Locate the cell with the specified text and output its (X, Y) center coordinate. 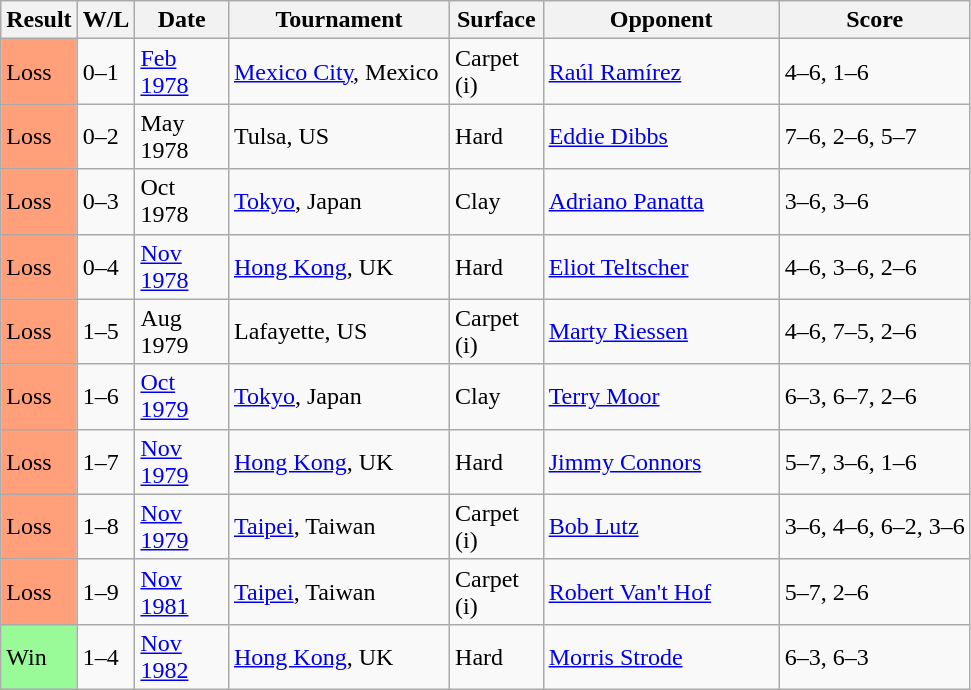
Score (874, 20)
0–3 (106, 202)
Lafayette, US (338, 332)
1–4 (106, 656)
Raúl Ramírez (661, 72)
4–6, 1–6 (874, 72)
Surface (497, 20)
Nov 1981 (182, 592)
Terry Moor (661, 396)
1–9 (106, 592)
3–6, 4–6, 6–2, 3–6 (874, 526)
6–3, 6–3 (874, 656)
7–6, 2–6, 5–7 (874, 136)
Jimmy Connors (661, 462)
Adriano Panatta (661, 202)
5–7, 2–6 (874, 592)
Mexico City, Mexico (338, 72)
Aug 1979 (182, 332)
W/L (106, 20)
Morris Strode (661, 656)
Result (39, 20)
3–6, 3–6 (874, 202)
0–1 (106, 72)
Win (39, 656)
1–7 (106, 462)
Eddie Dibbs (661, 136)
1–6 (106, 396)
1–8 (106, 526)
Opponent (661, 20)
Tournament (338, 20)
Date (182, 20)
Bob Lutz (661, 526)
Marty Riessen (661, 332)
Nov 1982 (182, 656)
Eliot Teltscher (661, 266)
1–5 (106, 332)
Oct 1978 (182, 202)
5–7, 3–6, 1–6 (874, 462)
4–6, 7–5, 2–6 (874, 332)
6–3, 6–7, 2–6 (874, 396)
Robert Van't Hof (661, 592)
Feb 1978 (182, 72)
May 1978 (182, 136)
0–4 (106, 266)
4–6, 3–6, 2–6 (874, 266)
Nov 1978 (182, 266)
0–2 (106, 136)
Oct 1979 (182, 396)
Tulsa, US (338, 136)
